Output the (X, Y) coordinate of the center of the cell containing the given text.  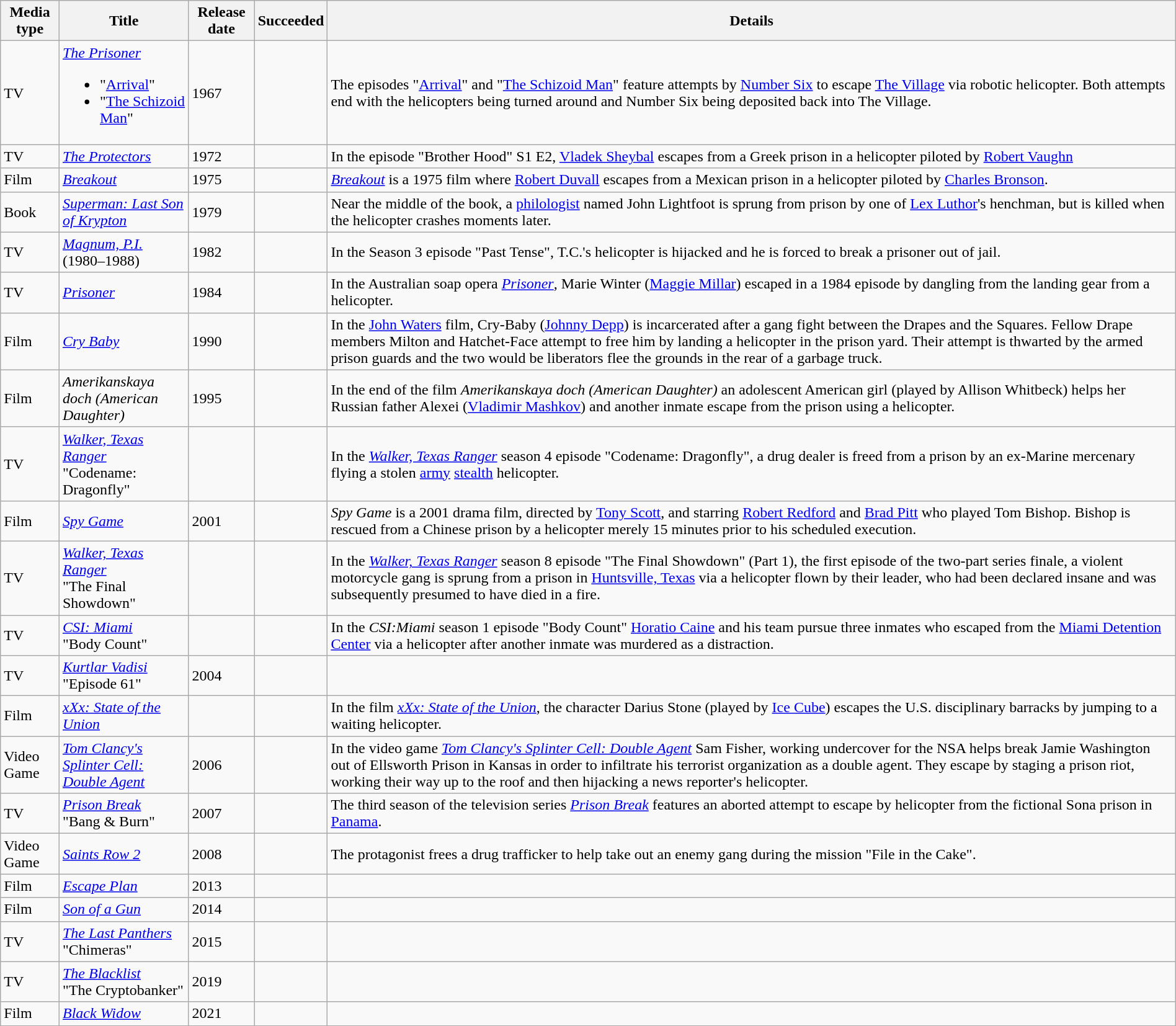
Son of a Gun (123, 909)
2007 (221, 814)
2013 (221, 886)
1982 (221, 252)
Escape Plan (123, 886)
In the Australian soap opera Prisoner, Marie Winter (Maggie Millar) escaped in a 1984 episode by dangling from the landing gear from a helicopter. (752, 293)
xXx: State of the Union (123, 716)
The protagonist frees a drug trafficker to help take out an enemy gang during the mission "File in the Cake". (752, 854)
Superman: Last Son of Krypton (123, 212)
2014 (221, 909)
Media type (30, 21)
Breakout (123, 180)
1984 (221, 293)
Details (752, 21)
1967 (221, 93)
Walker, Texas Ranger"The Final Showdown" (123, 578)
The Last Panthers"Chimeras" (123, 942)
Magnum, P.I. (1980–1988) (123, 252)
Tom Clancy's Splinter Cell: Double Agent (123, 765)
The Blacklist"The Cryptobanker" (123, 981)
2006 (221, 765)
Cry Baby (123, 341)
Prisoner (123, 293)
Amerikanskaya doch (American Daughter) (123, 398)
1972 (221, 156)
Succeeded (291, 21)
The third season of the television series Prison Break features an aborted attempt to escape by helicopter from the fictional Sona prison in Panama. (752, 814)
In the Season 3 episode "Past Tense", T.C.'s helicopter is hijacked and he is forced to break a prisoner out of jail. (752, 252)
2021 (221, 1014)
Book (30, 212)
1995 (221, 398)
Spy Game (123, 521)
The Protectors (123, 156)
Walker, Texas Ranger"Codename: Dragonfly" (123, 464)
2019 (221, 981)
Saints Row 2 (123, 854)
Kurtlar Vadisi"Episode 61" (123, 676)
2015 (221, 942)
Title (123, 21)
Black Widow (123, 1014)
1975 (221, 180)
In the episode "Brother Hood" S1 E2, Vladek Sheybal escapes from a Greek prison in a helicopter piloted by Robert Vaughn (752, 156)
2004 (221, 676)
2008 (221, 854)
2001 (221, 521)
Prison Break"Bang & Burn" (123, 814)
Breakout is a 1975 film where Robert Duvall escapes from a Mexican prison in a helicopter piloted by Charles Bronson. (752, 180)
1990 (221, 341)
CSI: Miami"Body Count" (123, 635)
1979 (221, 212)
Release date (221, 21)
The Prisoner"Arrival""The Schizoid Man" (123, 93)
